Determine the [x, y] coordinate at the center of the cell enclosing the given text.  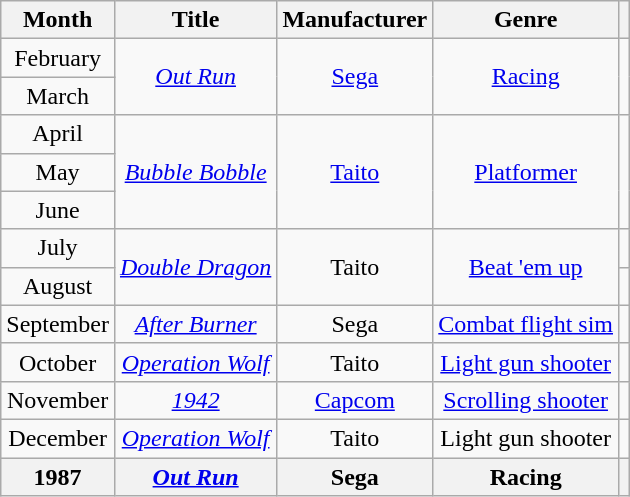
Title [195, 20]
Capcom [355, 400]
November [58, 400]
Manufacturer [355, 20]
Beat 'em up [526, 267]
Scrolling shooter [526, 400]
February [58, 58]
Combat flight sim [526, 324]
Month [58, 20]
After Burner [195, 324]
May [58, 172]
March [58, 96]
Double Dragon [195, 267]
December [58, 438]
Bubble Bobble [195, 172]
1942 [195, 400]
July [58, 248]
Platformer [526, 172]
August [58, 286]
Genre [526, 20]
September [58, 324]
April [58, 134]
June [58, 210]
October [58, 362]
1987 [58, 477]
